Pinpoint the cell where the given text exists, returning its (x, y) midpoint coordinate. 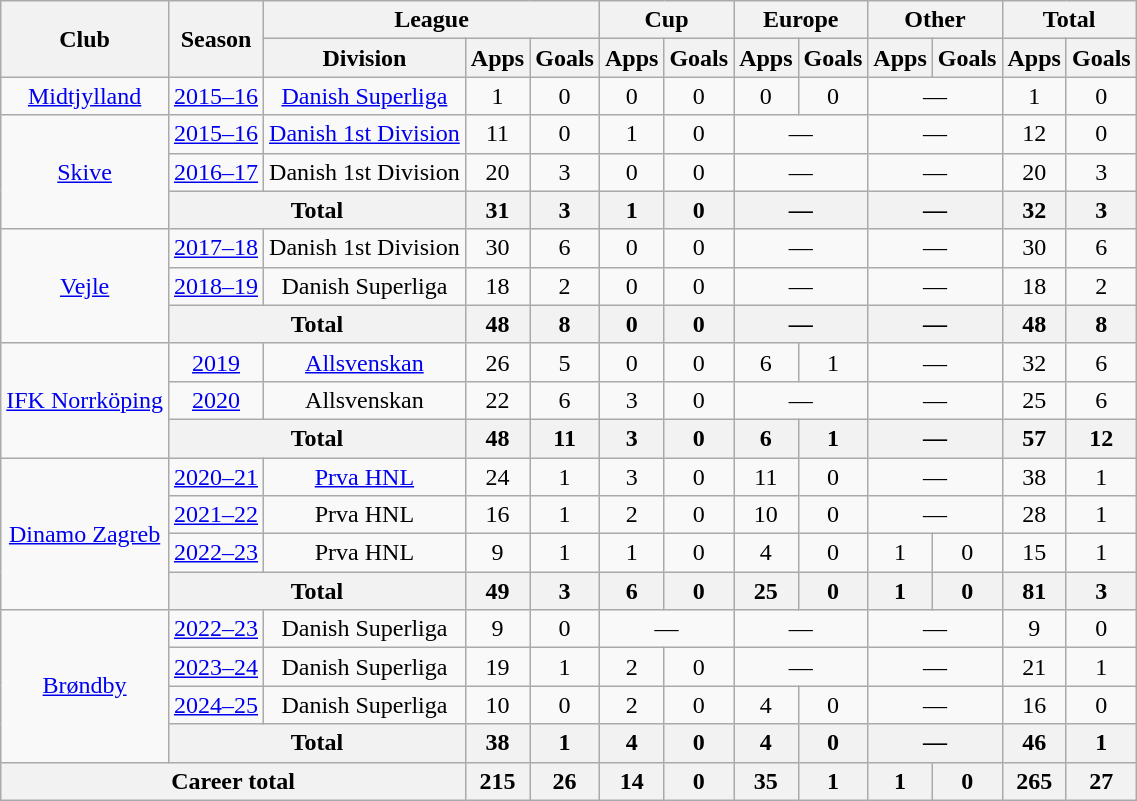
35 (766, 781)
Season (216, 39)
215 (497, 781)
2023–24 (216, 667)
24 (497, 477)
2019 (216, 362)
Brøndby (85, 686)
2016–17 (216, 172)
2017–18 (216, 248)
Skive (85, 172)
Career total (234, 781)
46 (1034, 743)
IFK Norrköping (85, 400)
57 (1034, 438)
14 (631, 781)
Club (85, 39)
2020–21 (216, 477)
31 (497, 210)
Cup (666, 20)
Dinamo Zagreb (85, 534)
Division (365, 58)
22 (497, 400)
2018–19 (216, 286)
2021–22 (216, 515)
19 (497, 667)
League (432, 20)
2020 (216, 400)
Vejle (85, 286)
5 (565, 362)
27 (1101, 781)
Europe (801, 20)
265 (1034, 781)
49 (497, 591)
Midtjylland (85, 96)
2024–25 (216, 705)
28 (1034, 515)
81 (1034, 591)
21 (1034, 667)
15 (1034, 553)
Other (935, 20)
